Return [x, y] of the center of cell containing provided text 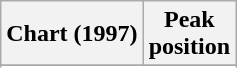
Peakposition [189, 34]
Chart (1997) [72, 34]
